Locate the cell with the specified text and output its (X, Y) center coordinate. 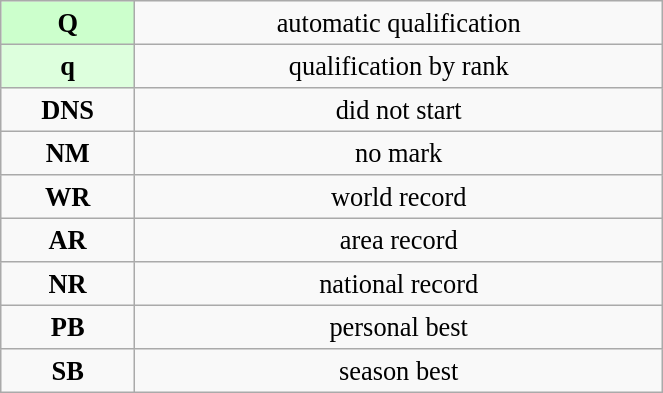
SB (68, 371)
qualification by rank (399, 66)
personal best (399, 327)
PB (68, 327)
world record (399, 197)
NR (68, 284)
WR (68, 197)
Q (68, 22)
national record (399, 284)
NM (68, 153)
season best (399, 371)
automatic qualification (399, 22)
q (68, 66)
no mark (399, 153)
did not start (399, 109)
area record (399, 240)
DNS (68, 109)
AR (68, 240)
